Detect which cell encompasses the target text, then output its (X, Y) center coordinate. 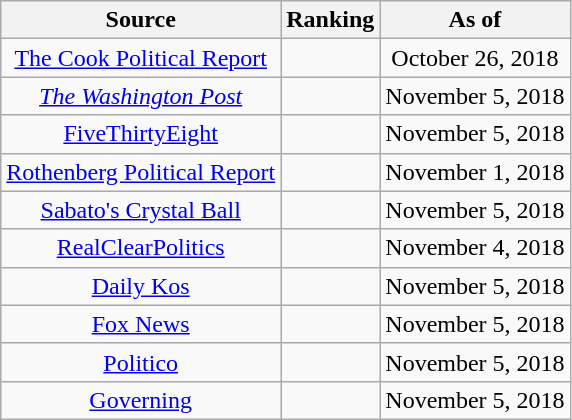
November 4, 2018 (475, 248)
Politico (141, 362)
As of (475, 20)
November 1, 2018 (475, 172)
Source (141, 20)
The Cook Political Report (141, 58)
Sabato's Crystal Ball (141, 210)
Rothenberg Political Report (141, 172)
RealClearPolitics (141, 248)
Governing (141, 400)
October 26, 2018 (475, 58)
FiveThirtyEight (141, 134)
Daily Kos (141, 286)
Fox News (141, 324)
The Washington Post (141, 96)
Ranking (330, 20)
